Output the [X, Y] coordinate of the center of the cell containing the given text.  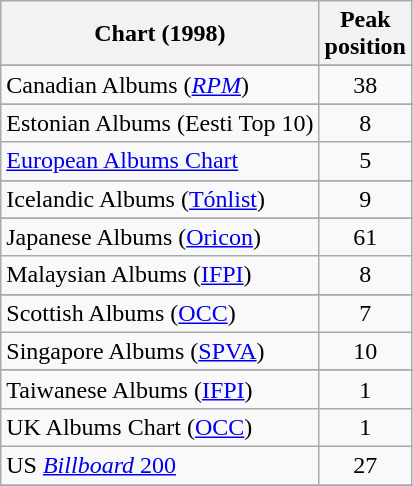
Malaysian Albums (IFPI) [160, 275]
10 [365, 351]
Chart (1998) [160, 34]
European Albums Chart [160, 161]
Taiwanese Albums (IFPI) [160, 389]
Singapore Albums (SPVA) [160, 351]
9 [365, 199]
27 [365, 465]
Scottish Albums (OCC) [160, 313]
Canadian Albums (RPM) [160, 85]
Estonian Albums (Eesti Top 10) [160, 123]
7 [365, 313]
38 [365, 85]
61 [365, 237]
Peakposition [365, 34]
US Billboard 200 [160, 465]
Icelandic Albums (Tónlist) [160, 199]
Japanese Albums (Oricon) [160, 237]
UK Albums Chart (OCC) [160, 427]
5 [365, 161]
